Provide the (X, Y) coordinate of the cell's center where the given text is located.  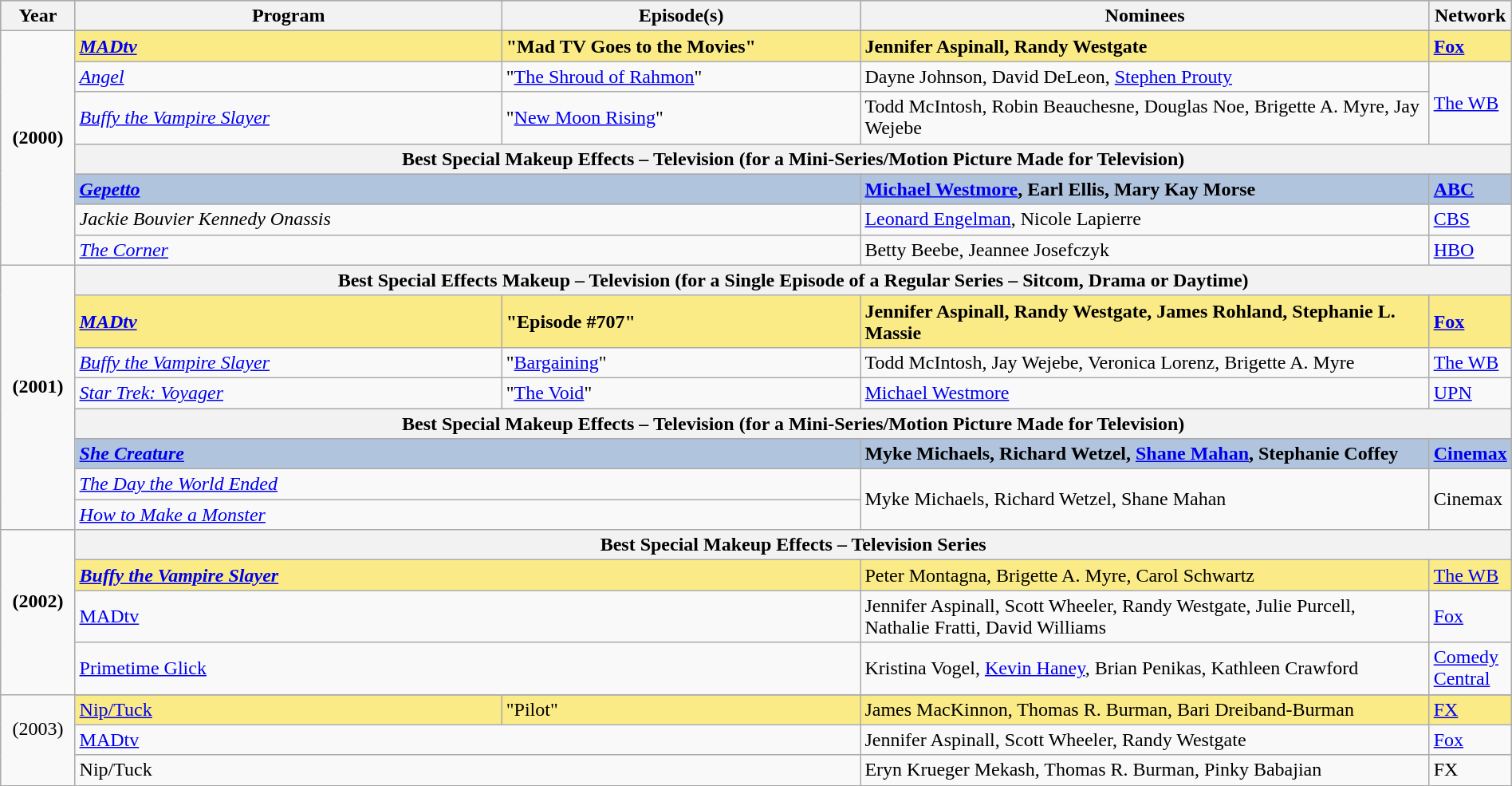
The Corner (467, 250)
Jennifer Aspinall, Randy Westgate, James Rohland, Stephanie L. Massie (1145, 321)
(2002) (38, 612)
(2003) (38, 740)
Dayne Johnson, David DeLeon, Stephen Prouty (1145, 77)
Network (1471, 16)
Jennifer Aspinall, Randy Westgate (1145, 46)
Gepetto (467, 189)
CBS (1471, 219)
UPN (1471, 393)
Myke Michaels, Richard Wetzel, Shane Mahan, Stephanie Coffey (1145, 454)
Michael Westmore (1145, 393)
Myke Michaels, Richard Wetzel, Shane Mahan (1145, 500)
Peter Montagna, Brigette A. Myre, Carol Schwartz (1145, 575)
"New Moon Rising" (681, 118)
"Bargaining" (681, 362)
Comedy Central (1471, 669)
She Creature (467, 454)
Star Trek: Voyager (289, 393)
The Day the World Ended (467, 484)
Best Special Makeup Effects – Television Series (793, 545)
Kristina Vogel, Kevin Haney, Brian Penikas, Kathleen Crawford (1145, 669)
(2001) (38, 397)
Episode(s) (681, 16)
Primetime Glick (467, 669)
Angel (289, 77)
"The Shroud of Rahmon" (681, 77)
Best Special Effects Makeup – Television (for a Single Episode of a Regular Series – Sitcom, Drama or Daytime) (793, 280)
Betty Beebe, Jeannee Josefczyk (1145, 250)
Eryn Krueger Mekash, Thomas R. Burman, Pinky Babajian (1145, 770)
Jackie Bouvier Kennedy Onassis (467, 219)
(2000) (38, 148)
Leonard Engelman, Nicole Lapierre (1145, 219)
Jennifer Aspinall, Scott Wheeler, Randy Westgate, Julie Purcell, Nathalie Fratti, David Williams (1145, 616)
Todd McIntosh, Robin Beauchesne, Douglas Noe, Brigette A. Myre, Jay Wejebe (1145, 118)
HBO (1471, 250)
Program (289, 16)
"Episode #707" (681, 321)
Year (38, 16)
ABC (1471, 189)
Michael Westmore, Earl Ellis, Mary Kay Morse (1145, 189)
Jennifer Aspinall, Scott Wheeler, Randy Westgate (1145, 740)
Todd McIntosh, Jay Wejebe, Veronica Lorenz, Brigette A. Myre (1145, 362)
How to Make a Monster (467, 515)
"Pilot" (681, 709)
"Mad TV Goes to the Movies" (681, 46)
James MacKinnon, Thomas R. Burman, Bari Dreiband-Burman (1145, 709)
Nominees (1145, 16)
"The Void" (681, 393)
